From the cell containing the given text, extract its center point as [X, Y] coordinate. 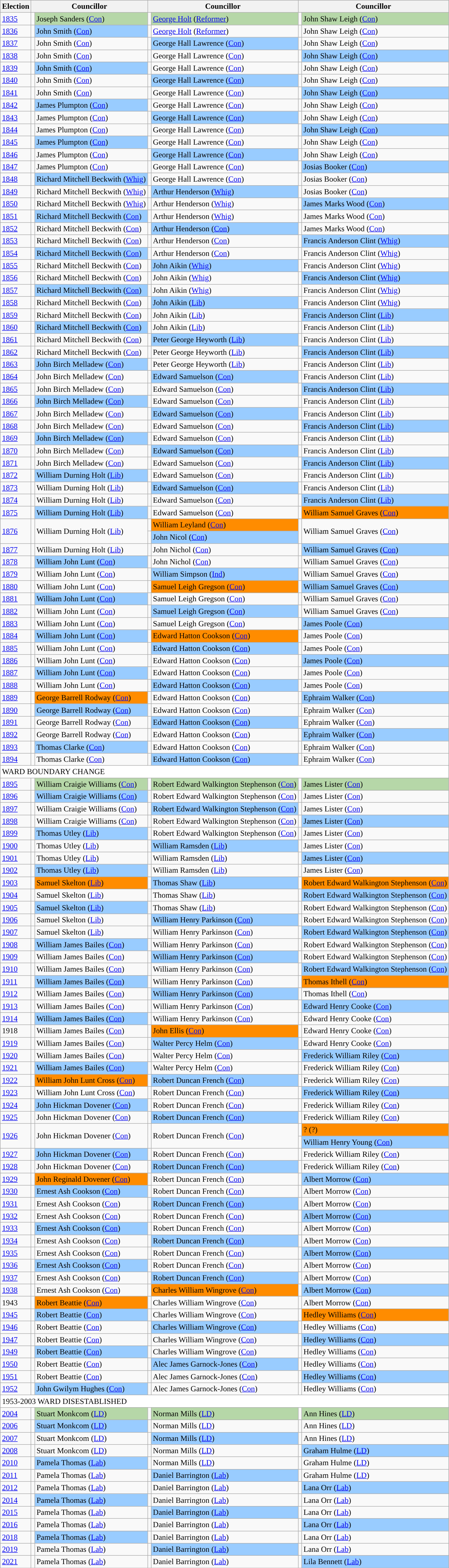
2012 [16, 1488]
John Ellis (Con) [225, 1031]
1839 [16, 68]
1924 [16, 1105]
1894 [16, 760]
1919 [16, 1043]
1901 [16, 858]
2014 [16, 1500]
1864 [16, 377]
1906 [16, 920]
1947 [16, 1340]
2011 [16, 1475]
1923 [16, 1093]
1951 [16, 1377]
1933 [16, 1228]
1879 [16, 574]
1885 [16, 648]
William Simpson (Ind) [225, 574]
1934 [16, 1241]
1855 [16, 266]
1861 [16, 340]
2021 [16, 1562]
1842 [16, 105]
1921 [16, 1068]
1952 [16, 1389]
WARD BOUNDARY CHANGE [225, 772]
1926 [16, 1136]
1899 [16, 833]
1887 [16, 673]
Election [16, 6]
1912 [16, 994]
1844 [16, 130]
1880 [16, 587]
2007 [16, 1438]
1953-2003 WARD DISESTABLISHED [225, 1401]
1911 [16, 982]
John Reginald Dovener (Con) [91, 1179]
1884 [16, 636]
1882 [16, 611]
1900 [16, 846]
2010 [16, 1463]
1863 [16, 365]
William Henry Young (Con) [375, 1142]
1878 [16, 562]
1927 [16, 1155]
1897 [16, 809]
1862 [16, 352]
1881 [16, 599]
1846 [16, 155]
1945 [16, 1315]
1866 [16, 401]
1937 [16, 1278]
1838 [16, 56]
Lila Bennett (Lab) [375, 1562]
1949 [16, 1352]
2015 [16, 1512]
1892 [16, 735]
1874 [16, 500]
1859 [16, 315]
1918 [16, 1031]
1908 [16, 945]
1876 [16, 531]
William Leyland (Con) [225, 525]
1943 [16, 1302]
1886 [16, 661]
1905 [16, 907]
1840 [16, 80]
1890 [16, 710]
1930 [16, 1191]
1853 [16, 241]
1891 [16, 722]
1850 [16, 204]
2018 [16, 1537]
2008 [16, 1451]
1873 [16, 488]
1883 [16, 624]
1856 [16, 278]
1931 [16, 1204]
1893 [16, 747]
1858 [16, 303]
1843 [16, 117]
1868 [16, 426]
1871 [16, 463]
1847 [16, 167]
1936 [16, 1265]
1845 [16, 142]
1909 [16, 957]
1857 [16, 290]
1903 [16, 883]
1913 [16, 1006]
Joseph Sanders (Con) [91, 19]
1938 [16, 1290]
1898 [16, 821]
2019 [16, 1550]
1888 [16, 685]
1896 [16, 796]
1860 [16, 327]
1875 [16, 512]
1841 [16, 93]
1922 [16, 1080]
1895 [16, 784]
1904 [16, 895]
1870 [16, 451]
1950 [16, 1364]
1920 [16, 1056]
1914 [16, 1019]
1836 [16, 31]
1848 [16, 179]
1852 [16, 229]
1902 [16, 870]
1854 [16, 253]
1932 [16, 1216]
1837 [16, 43]
1946 [16, 1327]
1849 [16, 192]
John Gwilym Hughes (Con) [91, 1389]
1907 [16, 932]
1835 [16, 19]
1925 [16, 1117]
2006 [16, 1426]
1929 [16, 1179]
? (?) [375, 1130]
1910 [16, 969]
1928 [16, 1167]
1867 [16, 414]
1877 [16, 550]
John Nicol (Con) [225, 537]
2004 [16, 1414]
1872 [16, 475]
1889 [16, 698]
1869 [16, 438]
1851 [16, 216]
2016 [16, 1525]
1935 [16, 1253]
1865 [16, 389]
